Search for the cell housing the specified text and yield its [x, y] center coordinate. 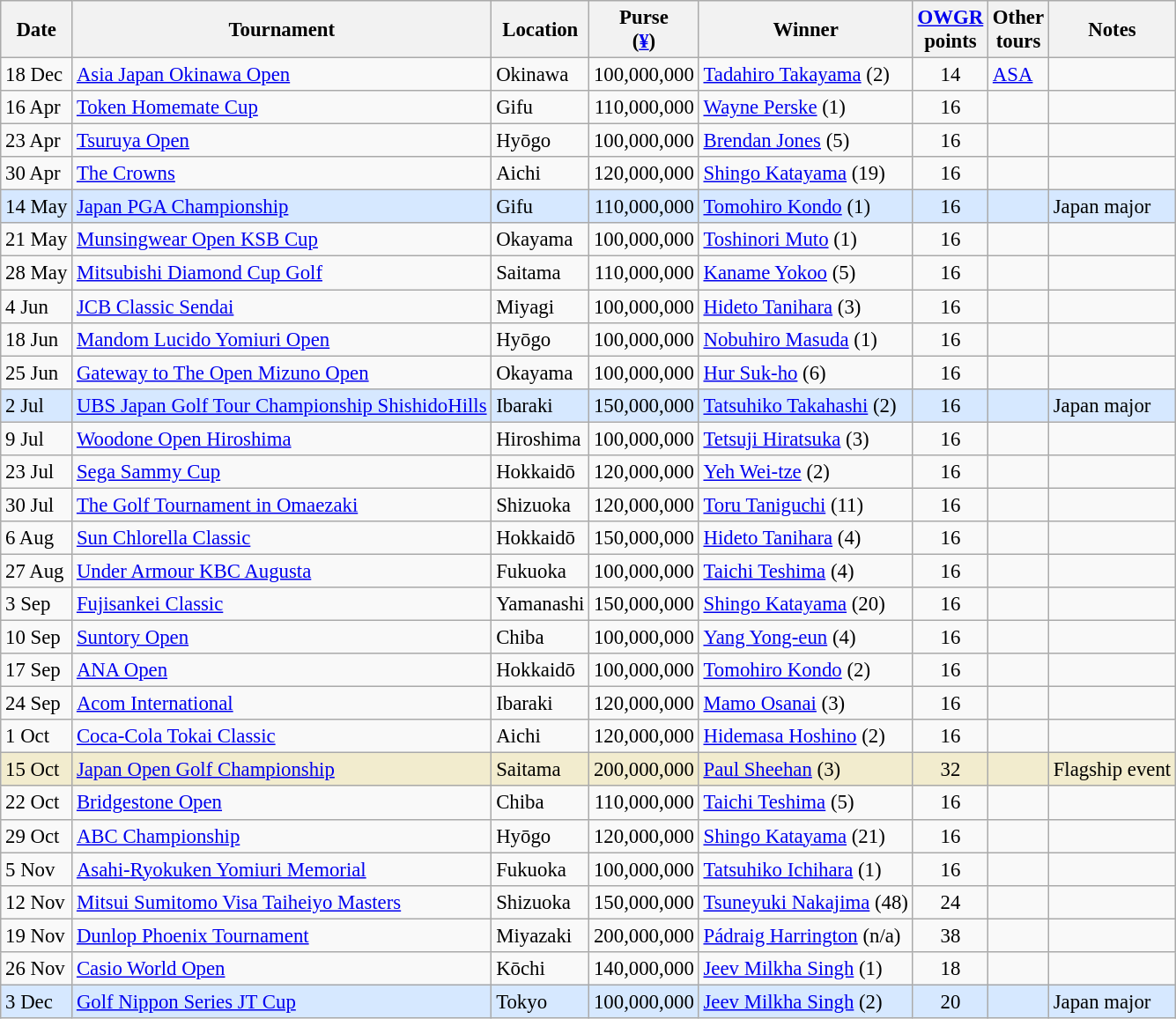
Asahi-Ryokuken Yomiuri Memorial [282, 869]
Tournament [282, 30]
Othertours [1018, 30]
32 [950, 770]
Taichi Teshima (5) [805, 803]
3 Dec [37, 1001]
Under Armour KBC Augusta [282, 571]
Hideto Tanihara (3) [805, 306]
Toru Taniguchi (11) [805, 505]
UBS Japan Golf Tour Championship ShishidoHills [282, 405]
Mamo Osanai (3) [805, 704]
Shingo Katayama (19) [805, 174]
Mitsui Sumitomo Visa Taiheiyo Masters [282, 902]
22 Oct [37, 803]
Gateway to The Open Mizuno Open [282, 373]
Flagship event [1112, 770]
1 Oct [37, 736]
Asia Japan Okinawa Open [282, 75]
4 Jun [37, 306]
26 Nov [37, 969]
18 Jun [37, 339]
24 [950, 902]
Fujisankei Classic [282, 604]
Okinawa [541, 75]
Suntory Open [282, 638]
23 Jul [37, 472]
Wayne Perske (1) [805, 107]
Kōchi [541, 969]
Yamanashi [541, 604]
JCB Classic Sendai [282, 306]
ANA Open [282, 670]
Hidemasa Hoshino (2) [805, 736]
Hideto Tanihara (4) [805, 538]
17 Sep [37, 670]
5 Nov [37, 869]
Date [37, 30]
Token Homemate Cup [282, 107]
Dunlop Phoenix Tournament [282, 935]
18 [950, 969]
Sega Sammy Cup [282, 472]
Japan Open Golf Championship [282, 770]
Paul Sheehan (3) [805, 770]
Miyazaki [541, 935]
Location [541, 30]
Yang Yong-eun (4) [805, 638]
Hur Suk-ho (6) [805, 373]
2 Jul [37, 405]
20 [950, 1001]
38 [950, 935]
Mitsubishi Diamond Cup Golf [282, 273]
Notes [1112, 30]
ASA [1018, 75]
Bridgestone Open [282, 803]
The Crowns [282, 174]
10 Sep [37, 638]
14 [950, 75]
Shingo Katayama (20) [805, 604]
15 Oct [37, 770]
30 Jul [37, 505]
140,000,000 [644, 969]
28 May [37, 273]
Brendan Jones (5) [805, 141]
Jeev Milkha Singh (1) [805, 969]
6 Aug [37, 538]
Tatsuhiko Takahashi (2) [805, 405]
3 Sep [37, 604]
Tokyo [541, 1001]
Tsuneyuki Nakajima (48) [805, 902]
The Golf Tournament in Omaezaki [282, 505]
Taichi Teshima (4) [805, 571]
Miyagi [541, 306]
Nobuhiro Masuda (1) [805, 339]
Winner [805, 30]
Acom International [282, 704]
23 Apr [37, 141]
Tetsuji Hiratsuka (3) [805, 439]
OWGRpoints [950, 30]
Toshinori Muto (1) [805, 240]
16 Apr [37, 107]
Hiroshima [541, 439]
29 Oct [37, 836]
18 Dec [37, 75]
Tomohiro Kondo (2) [805, 670]
Woodone Open Hiroshima [282, 439]
Purse(¥) [644, 30]
9 Jul [37, 439]
12 Nov [37, 902]
27 Aug [37, 571]
30 Apr [37, 174]
Shingo Katayama (21) [805, 836]
Pádraig Harrington (n/a) [805, 935]
25 Jun [37, 373]
Jeev Milkha Singh (2) [805, 1001]
Japan PGA Championship [282, 207]
19 Nov [37, 935]
Coca-Cola Tokai Classic [282, 736]
ABC Championship [282, 836]
Tadahiro Takayama (2) [805, 75]
Tatsuhiko Ichihara (1) [805, 869]
Yeh Wei-tze (2) [805, 472]
24 Sep [37, 704]
Tomohiro Kondo (1) [805, 207]
Tsuruya Open [282, 141]
14 May [37, 207]
Sun Chlorella Classic [282, 538]
Munsingwear Open KSB Cup [282, 240]
Golf Nippon Series JT Cup [282, 1001]
Kaname Yokoo (5) [805, 273]
Casio World Open [282, 969]
21 May [37, 240]
Mandom Lucido Yomiuri Open [282, 339]
